Capture the cell that displays the provided text and extract its (X, Y) central coordinate. 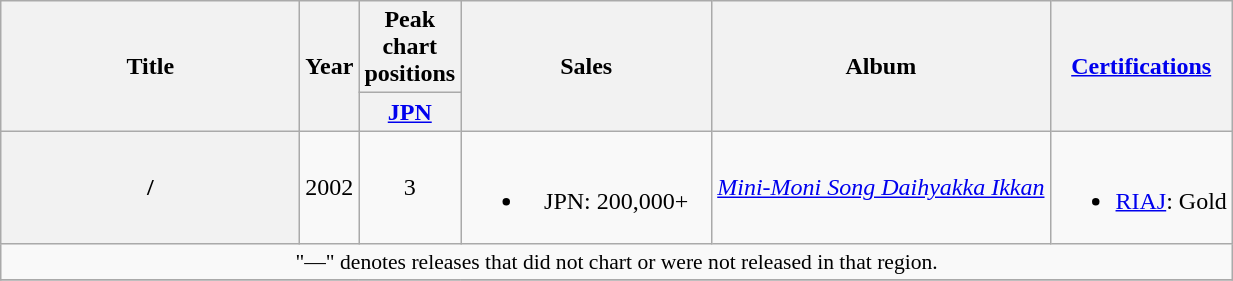
"—" denotes releases that did not chart or were not released in that region. (617, 262)
Mini-Moni Song Daihyakka Ikkan (881, 188)
2002 (330, 188)
/ (150, 188)
Certifications (1141, 66)
Year (330, 66)
3 (410, 188)
Peak chart positions (410, 47)
Album (881, 66)
JPN: 200,000+ (586, 188)
RIAJ: Gold (1141, 188)
Sales (586, 66)
Title (150, 66)
JPN (410, 112)
